Find where the given text appears and provide that cell's center as (X, Y) coordinate. 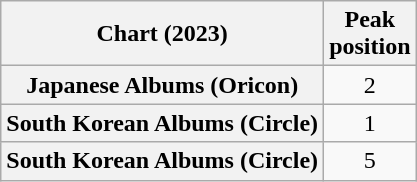
Peakposition (370, 34)
Japanese Albums (Oricon) (162, 85)
Chart (2023) (162, 34)
2 (370, 85)
1 (370, 123)
5 (370, 161)
